Identify which cell holds the provided text, then report its (X, Y) central coordinate. 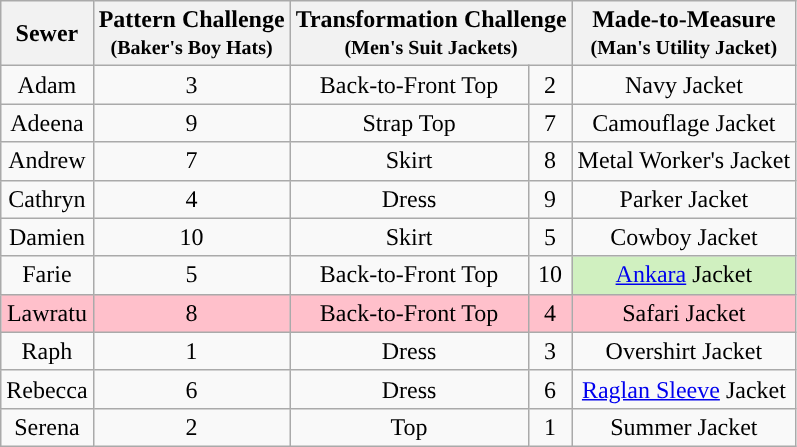
Transformation Challenge(Men's Suit Jackets) (431, 34)
Andrew (47, 161)
Sewer (47, 34)
Raph (47, 351)
Damien (47, 237)
Lawratu (47, 313)
Cathryn (47, 199)
Rebecca (47, 389)
Farie (47, 275)
Parker Jacket (684, 199)
Navy Jacket (684, 85)
Cowboy Jacket (684, 237)
Overshirt Jacket (684, 351)
Metal Worker's Jacket (684, 161)
Safari Jacket (684, 313)
Raglan Sleeve Jacket (684, 389)
Ankara Jacket (684, 275)
Serena (47, 427)
Strap Top (409, 123)
Camouflage Jacket (684, 123)
Pattern Challenge(Baker's Boy Hats) (192, 34)
Adeena (47, 123)
Made-to-Measure(Man's Utility Jacket) (684, 34)
Summer Jacket (684, 427)
Adam (47, 85)
Top (409, 427)
